Find where the given text appears and provide that cell's center as (x, y) coordinate. 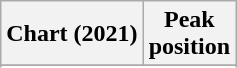
Chart (2021) (72, 34)
Peakposition (189, 34)
